Provide the [X, Y] coordinate of the cell's center where the given text is located.  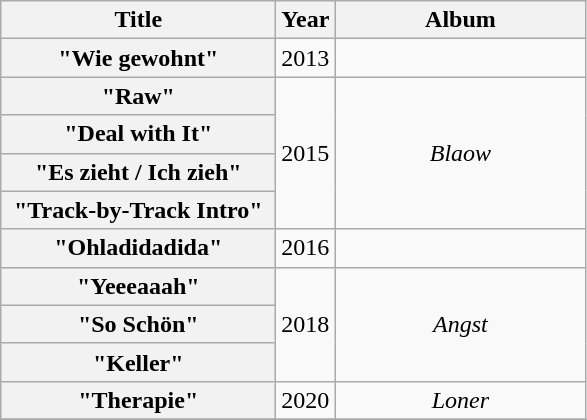
"So Schön" [138, 324]
2018 [306, 324]
Album [460, 20]
2013 [306, 58]
"Es zieht / Ich zieh" [138, 172]
"Therapie" [138, 400]
Loner [460, 400]
Angst [460, 324]
2020 [306, 400]
"Deal with It" [138, 134]
"Yeeeaaah" [138, 286]
"Wie gewohnt" [138, 58]
"Raw" [138, 96]
Year [306, 20]
"Keller" [138, 362]
"Ohladidadida" [138, 248]
"Track-by-Track Intro" [138, 210]
2015 [306, 153]
2016 [306, 248]
Blaow [460, 153]
Title [138, 20]
